Locate the cell with the specified text and output its [x, y] center coordinate. 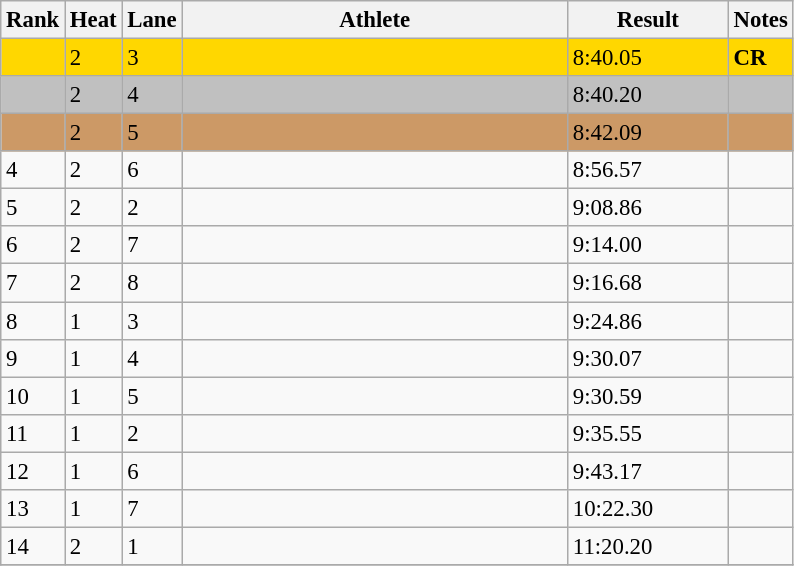
9:08.86 [648, 208]
8:40.20 [648, 95]
14 [33, 546]
Heat [94, 20]
9:24.86 [648, 321]
Rank [33, 20]
13 [33, 509]
10:22.30 [648, 509]
9:16.68 [648, 283]
CR [760, 58]
12 [33, 471]
8:42.09 [648, 133]
11 [33, 433]
Lane [152, 20]
Athlete [375, 20]
8:40.05 [648, 58]
9:14.00 [648, 245]
11:20.20 [648, 546]
10 [33, 396]
9:43.17 [648, 471]
9:30.59 [648, 396]
9:35.55 [648, 433]
Result [648, 20]
9:30.07 [648, 358]
9 [33, 358]
8:56.57 [648, 170]
Notes [760, 20]
